For the text-containing cell, return its midpoint in [X, Y] coordinate format. 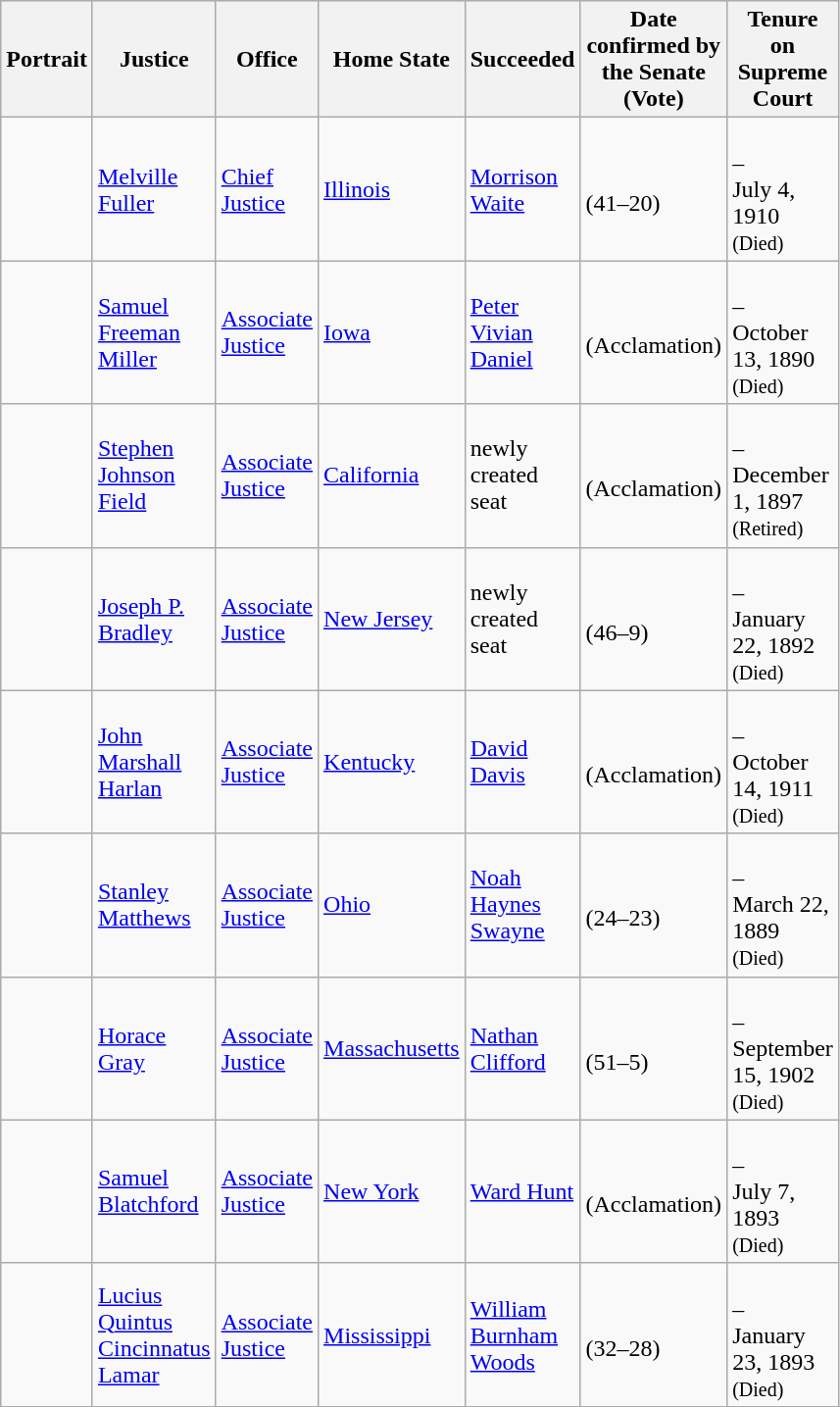
John Marshall Harlan [154, 762]
Portrait [47, 59]
Melville Fuller [154, 189]
(24–23) [654, 905]
–October 13, 1890(Died) [783, 332]
Lucius Quintus Cincinnatus Lamar [154, 1334]
Samuel Blatchford [154, 1191]
(46–9) [654, 619]
Justice [154, 59]
–January 23, 1893(Died) [783, 1334]
David Davis [522, 762]
–October 14, 1911(Died) [783, 762]
Date confirmed by the Senate(Vote) [654, 59]
Noah Haynes Swayne [522, 905]
Office [267, 59]
New York [392, 1191]
William Burnham Woods [522, 1334]
Chief Justice [267, 189]
Succeeded [522, 59]
Nathan Clifford [522, 1048]
Ward Hunt [522, 1191]
Joseph P. Bradley [154, 619]
Ohio [392, 905]
Massachusetts [392, 1048]
Home State [392, 59]
–December 1, 1897(Retired) [783, 476]
Peter Vivian Daniel [522, 332]
Stanley Matthews [154, 905]
Tenure on Supreme Court [783, 59]
California [392, 476]
(41–20) [654, 189]
(32–28) [654, 1334]
–January 22, 1892(Died) [783, 619]
–September 15, 1902(Died) [783, 1048]
–July 4, 1910(Died) [783, 189]
Kentucky [392, 762]
Samuel Freeman Miller [154, 332]
–July 7, 1893(Died) [783, 1191]
Mississippi [392, 1334]
Horace Gray [154, 1048]
(51–5) [654, 1048]
Illinois [392, 189]
New Jersey [392, 619]
Stephen Johnson Field [154, 476]
–March 22, 1889(Died) [783, 905]
Morrison Waite [522, 189]
Iowa [392, 332]
